Return [x, y] of the center of cell containing provided text 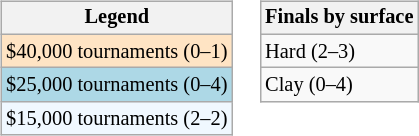
Legend [116, 18]
Finals by surface [339, 18]
Hard (2–3) [339, 51]
$25,000 tournaments (0–4) [116, 85]
$15,000 tournaments (2–2) [116, 119]
$40,000 tournaments (0–1) [116, 51]
Clay (0–4) [339, 85]
